Detect which cell encompasses the target text, then output its (X, Y) center coordinate. 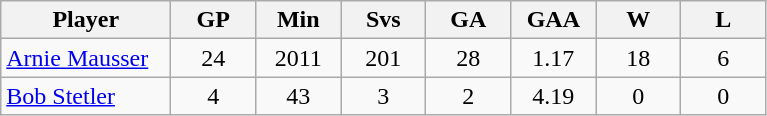
Min (298, 20)
2011 (298, 58)
4.19 (554, 96)
Bob Stetler (86, 96)
GP (214, 20)
1.17 (554, 58)
24 (214, 58)
GAA (554, 20)
W (638, 20)
Svs (384, 20)
18 (638, 58)
3 (384, 96)
201 (384, 58)
2 (468, 96)
4 (214, 96)
28 (468, 58)
43 (298, 96)
6 (724, 58)
L (724, 20)
GA (468, 20)
Arnie Mausser (86, 58)
Player (86, 20)
